For the text-containing cell, return its midpoint in (X, Y) coordinate format. 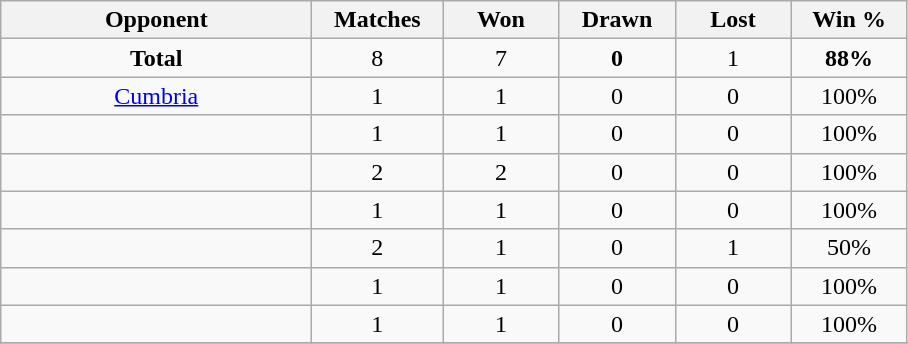
88% (849, 58)
50% (849, 248)
7 (501, 58)
Cumbria (156, 96)
Lost (733, 20)
Matches (378, 20)
Drawn (617, 20)
8 (378, 58)
Total (156, 58)
Won (501, 20)
Win % (849, 20)
Opponent (156, 20)
